Detect which cell encompasses the target text, then output its (X, Y) center coordinate. 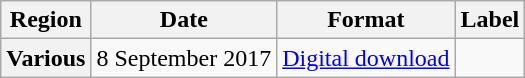
8 September 2017 (184, 58)
Region (46, 20)
Format (366, 20)
Date (184, 20)
Digital download (366, 58)
Label (490, 20)
Various (46, 58)
